Capture the cell that displays the provided text and extract its [X, Y] central coordinate. 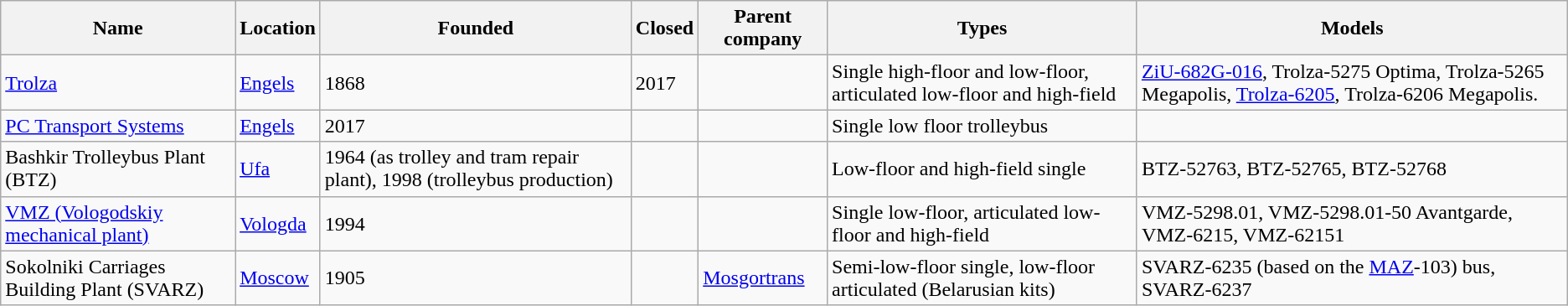
Types [983, 29]
1905 [476, 278]
SVARZ-6235 (based on the MAZ-103) bus, SVARZ-6237 [1352, 278]
Trolza [118, 82]
Vologda [278, 223]
VMZ (Vologodskiy mechanical plant) [118, 223]
Parent company [763, 29]
Mosgortrans [763, 278]
VMZ-5298.01, VMZ-5298.01-50 Avantgarde, VMZ-6215, VMZ-62151 [1352, 223]
Name [118, 29]
1964 (as trolley and tram repair plant), 1998 (trolleybus production) [476, 169]
Founded [476, 29]
PC Transport Systems [118, 126]
1994 [476, 223]
Location [278, 29]
BTZ-52763, BTZ-52765, BTZ-52768 [1352, 169]
Sokolniki Carriages Building Plant (SVARZ) [118, 278]
Single low floor trolleybus [983, 126]
Semi-low-floor single, low-floor articulated (Belarusian kits) [983, 278]
ZiU-682G-016, Trolza-5275 Optima, Trolza-5265 Megapolis, Trolza-6205, Trolza-6206 Megapolis. [1352, 82]
Low-floor and high-field single [983, 169]
Closed [664, 29]
Single high-floor and low-floor, articulated low-floor and high-field [983, 82]
Single low-floor, articulated low-floor and high-field [983, 223]
Bashkir Trolleybus Plant (BTZ) [118, 169]
1868 [476, 82]
Moscow [278, 278]
Ufa [278, 169]
Models [1352, 29]
